Determine the (x, y) coordinate at the center of the cell enclosing the given text.  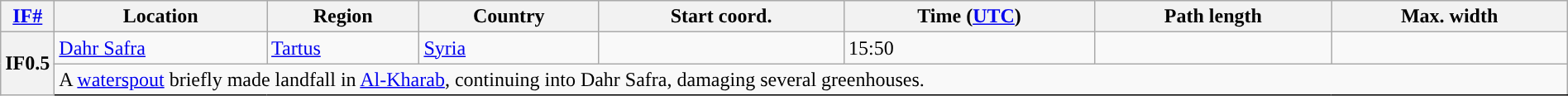
Start coord. (721, 17)
A waterspout briefly made landfall in Al-Kharab, continuing into Dahr Safra, damaging several greenhouses. (810, 79)
Path length (1213, 17)
Location (160, 17)
Max. width (1449, 17)
IF# (28, 17)
Tartus (343, 48)
Time (UTC) (969, 17)
Dahr Safra (160, 48)
Country (509, 17)
Syria (509, 48)
15:50 (969, 48)
Region (343, 17)
IF0.5 (28, 64)
